Determine the (x, y) coordinate at the center of the cell enclosing the given text.  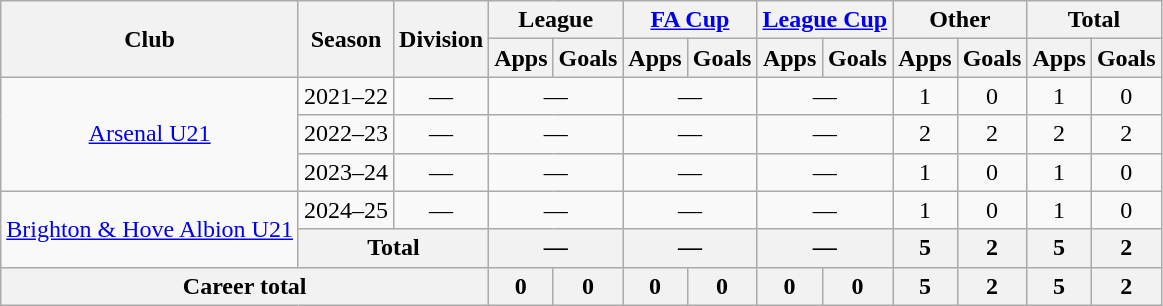
League Cup (825, 20)
Other (960, 20)
Club (150, 39)
2024–25 (346, 210)
Division (442, 39)
FA Cup (690, 20)
Season (346, 39)
Career total (245, 286)
League (556, 20)
2022–23 (346, 134)
2021–22 (346, 96)
Brighton & Hove Albion U21 (150, 229)
Arsenal U21 (150, 134)
2023–24 (346, 172)
